Locate the cell with the specified text and output its [X, Y] center coordinate. 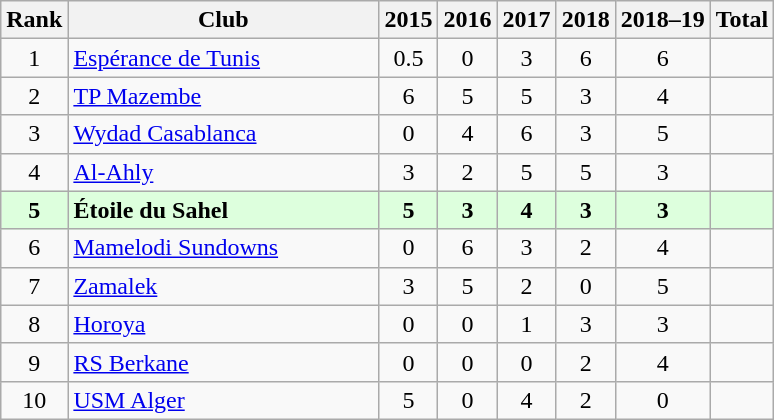
Total [742, 20]
2016 [468, 20]
8 [34, 324]
2015 [408, 20]
9 [34, 362]
Zamalek [224, 286]
2018 [586, 20]
Wydad Casablanca [224, 134]
Étoile du Sahel [224, 210]
2017 [526, 20]
7 [34, 286]
Rank [34, 20]
USM Alger [224, 400]
0.5 [408, 58]
Mamelodi Sundowns [224, 248]
10 [34, 400]
Al-Ahly [224, 172]
TP Mazembe [224, 96]
2018–19 [662, 20]
Horoya [224, 324]
Club [224, 20]
RS Berkane [224, 362]
Espérance de Tunis [224, 58]
